Return the (x, y) coordinate for the center point of the cell that contains the specified text.  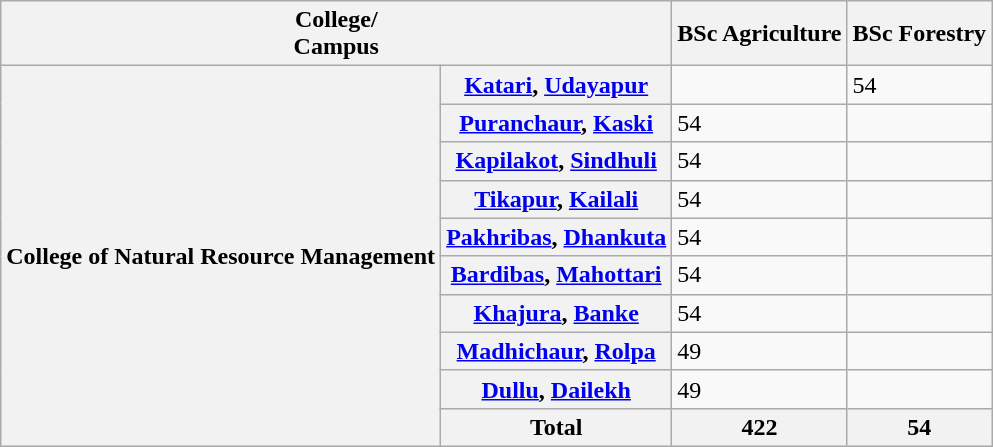
College of Natural Resource Management (221, 256)
College/Campus (336, 34)
Kapilakot, Sindhuli (556, 161)
Dullu, Dailekh (556, 389)
Tikapur, Kailali (556, 199)
422 (760, 427)
BSc Agriculture (760, 34)
Katari, Udayapur (556, 85)
Total (556, 427)
Puranchaur, Kaski (556, 123)
Khajura, Banke (556, 313)
BSc Forestry (920, 34)
Madhichaur, Rolpa (556, 351)
Bardibas, Mahottari (556, 275)
Pakhribas, Dhankuta (556, 237)
